For the text-containing cell, return its midpoint in (x, y) coordinate format. 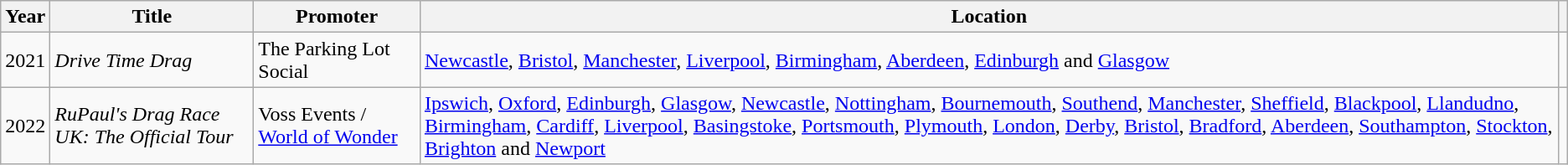
Newcastle, Bristol, Manchester, Liverpool, Birmingham, Aberdeen, Edinburgh and Glasgow (988, 60)
The Parking Lot Social (337, 60)
Drive Time Drag (152, 60)
Year (25, 17)
Voss Events / World of Wonder (337, 126)
Location (988, 17)
2022 (25, 126)
Promoter (337, 17)
2021 (25, 60)
RuPaul's Drag Race UK: The Official Tour (152, 126)
Title (152, 17)
